Provide the [X, Y] coordinate of the cell's center where the given text is located.  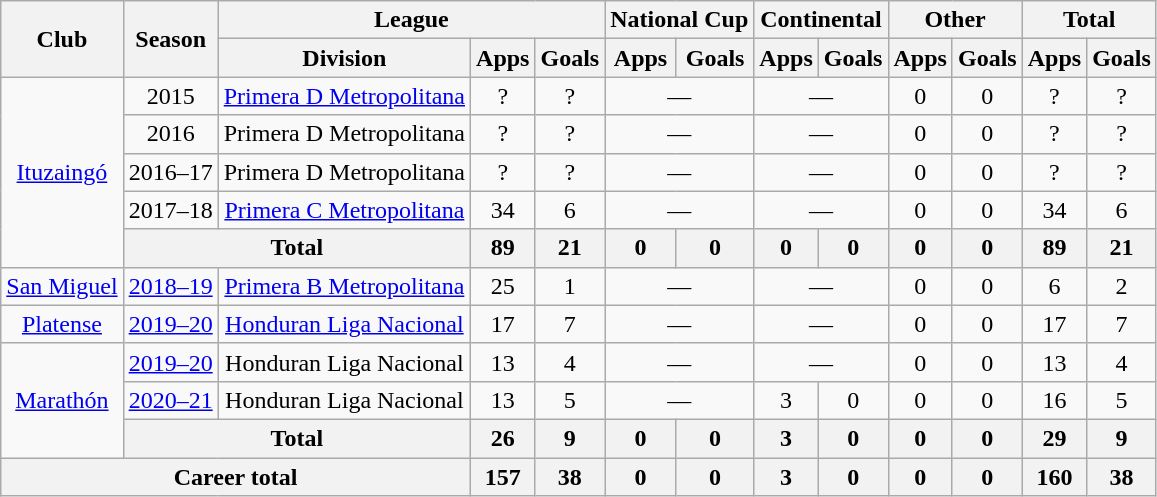
Ituzaingó [62, 172]
16 [1054, 400]
2020–21 [170, 400]
2016 [170, 134]
2018–19 [170, 286]
Marathón [62, 400]
Career total [236, 477]
Primera C Metropolitana [344, 210]
157 [503, 477]
2016–17 [170, 172]
29 [1054, 438]
San Miguel [62, 286]
Club [62, 39]
Division [344, 58]
League [412, 20]
Platense [62, 324]
26 [503, 438]
1 [570, 286]
160 [1054, 477]
2015 [170, 96]
Other [955, 20]
Continental [821, 20]
Season [170, 39]
2017–18 [170, 210]
2 [1122, 286]
National Cup [680, 20]
25 [503, 286]
Primera B Metropolitana [344, 286]
